From the cell containing the given text, extract its center point as (X, Y) coordinate. 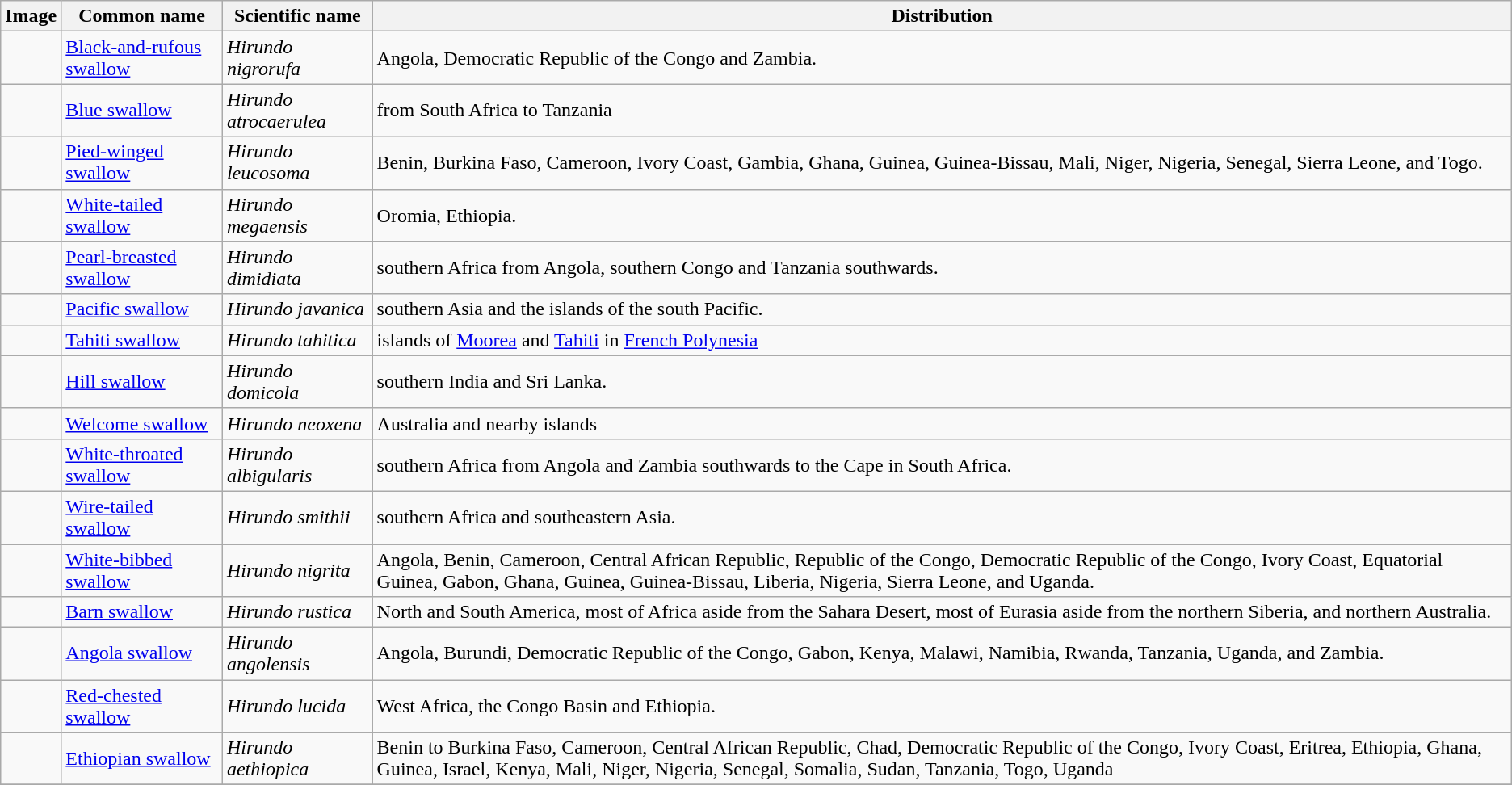
West Africa, the Congo Basin and Ethiopia. (942, 706)
Welcome swallow (142, 423)
North and South America, most of Africa aside from the Sahara Desert, most of Eurasia aside from the northern Siberia, and northern Australia. (942, 612)
southern Africa and southeastern Asia. (942, 517)
Angola, Burundi, Democratic Republic of the Congo, Gabon, Kenya, Malawi, Namibia, Rwanda, Tanzania, Uganda, and Zambia. (942, 654)
Hirundo angolensis (297, 654)
Wire-tailed swallow (142, 517)
Pacific swallow (142, 309)
Hirundo dimidiata (297, 268)
Pied-winged swallow (142, 163)
from South Africa to Tanzania (942, 110)
Angola swallow (142, 654)
Australia and nearby islands (942, 423)
southern Africa from Angola, southern Congo and Tanzania southwards. (942, 268)
Angola, Democratic Republic of the Congo and Zambia. (942, 58)
Blue swallow (142, 110)
Hirundo atrocaerulea (297, 110)
Hirundo nigrorufa (297, 58)
Hirundo aethiopica (297, 759)
Hirundo smithii (297, 517)
southern India and Sri Lanka. (942, 381)
White-tailed swallow (142, 215)
Red-chested swallow (142, 706)
Hirundo nigrita (297, 570)
Black-and-rufous swallow (142, 58)
Pearl-breasted swallow (142, 268)
Barn swallow (142, 612)
Hirundo domicola (297, 381)
Hirundo albigularis (297, 465)
Oromia, Ethiopia. (942, 215)
southern Asia and the islands of the south Pacific. (942, 309)
White-throated swallow (142, 465)
Image (31, 16)
Hirundo javanica (297, 309)
Hirundo leucosoma (297, 163)
Hirundo neoxena (297, 423)
Benin, Burkina Faso, Cameroon, Ivory Coast, Gambia, Ghana, Guinea, Guinea-Bissau, Mali, Niger, Nigeria, Senegal, Sierra Leone, and Togo. (942, 163)
White-bibbed swallow (142, 570)
Scientific name (297, 16)
islands of Moorea and Tahiti in French Polynesia (942, 340)
Tahiti swallow (142, 340)
Hirundo rustica (297, 612)
Hirundo lucida (297, 706)
Common name (142, 16)
Distribution (942, 16)
Hirundo megaensis (297, 215)
southern Africa from Angola and Zambia southwards to the Cape in South Africa. (942, 465)
Ethiopian swallow (142, 759)
Hirundo tahitica (297, 340)
Hill swallow (142, 381)
